Detect which cell encompasses the target text, then output its [x, y] center coordinate. 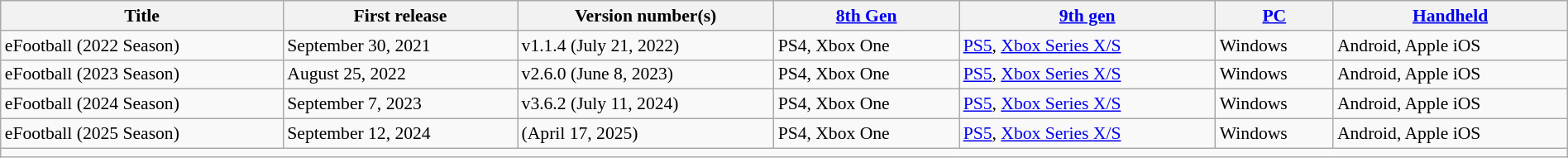
v2.6.0 (June 8, 2023) [646, 74]
v1.1.4 (July 21, 2022) [646, 45]
eFootball (2022 Season) [142, 45]
eFootball (2023 Season) [142, 74]
eFootball (2025 Season) [142, 134]
September 12, 2024 [400, 134]
First release [400, 16]
September 7, 2023 [400, 104]
Title [142, 16]
9th gen [1088, 16]
PC [1274, 16]
August 25, 2022 [400, 74]
(April 17, 2025) [646, 134]
v3.6.2 (July 11, 2024) [646, 104]
Handheld [1451, 16]
8th Gen [867, 16]
September 30, 2021 [400, 45]
eFootball (2024 Season) [142, 104]
Version number(s) [646, 16]
